Output the (x, y) coordinate of the center of the cell containing the given text.  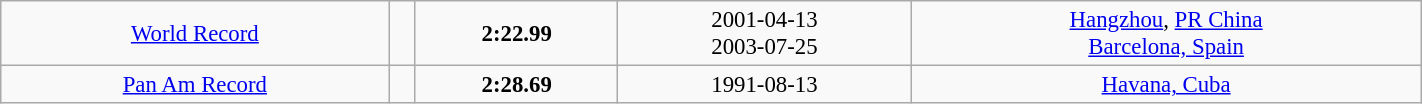
World Record (195, 34)
Havana, Cuba (1166, 85)
Hangzhou, PR China Barcelona, Spain (1166, 34)
Pan Am Record (195, 85)
2:22.99 (516, 34)
1991-08-13 (764, 85)
2001-04-13 2003-07-25 (764, 34)
2:28.69 (516, 85)
